Search for the cell housing the specified text and yield its (x, y) center coordinate. 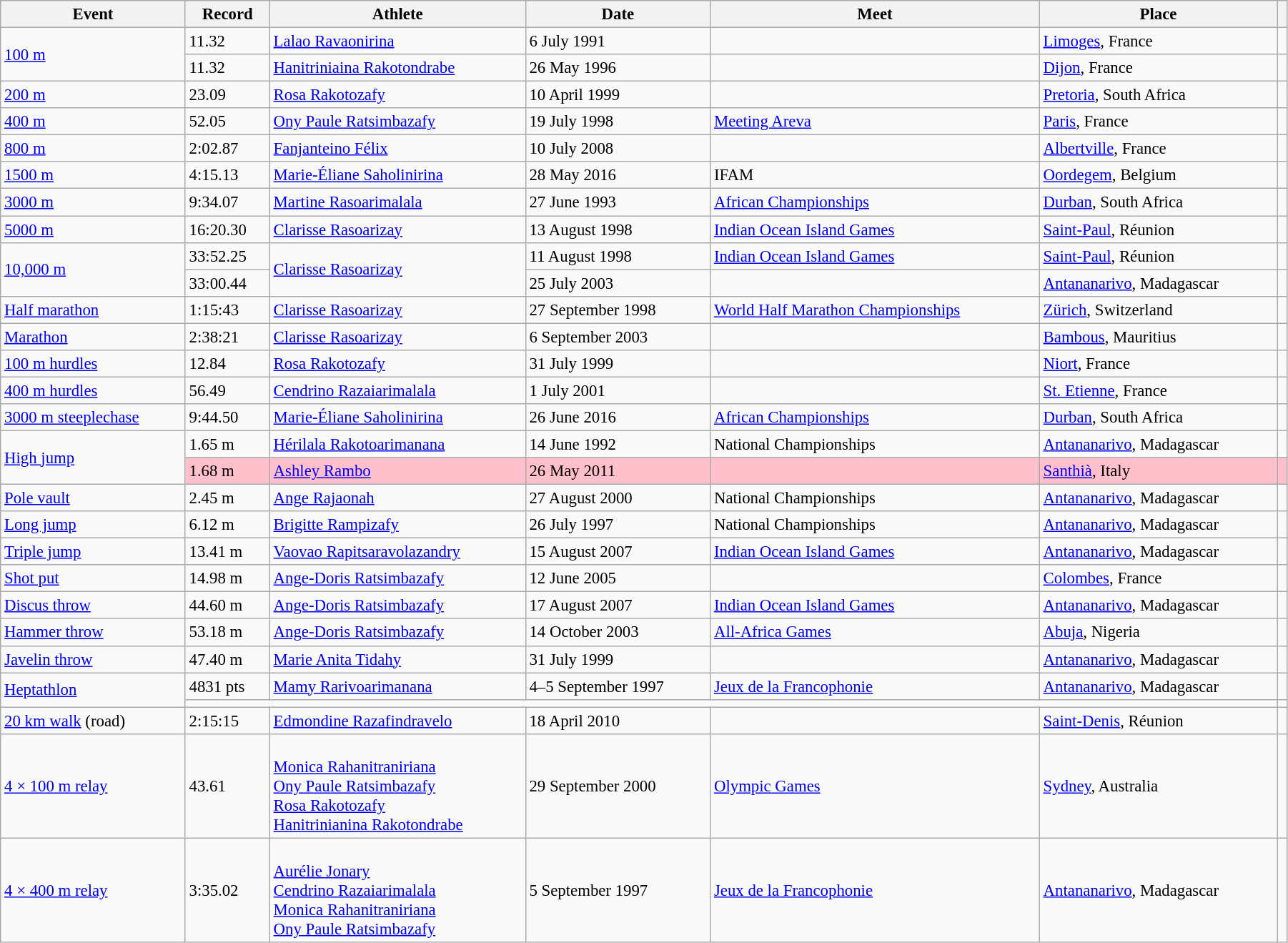
All-Africa Games (875, 633)
Monica RahanitranirianaOny Paule RatsimbazafyRosa RakotozafyHanitrinianina Rakotondrabe (397, 786)
Place (1158, 14)
Mamy Rarivoarimanana (397, 686)
Ange Rajaonah (397, 498)
Saint-Denis, Réunion (1158, 721)
Niort, France (1158, 364)
26 July 1997 (618, 525)
14.98 m (227, 578)
12 June 2005 (618, 578)
Cendrino Razaiarimalala (397, 390)
4 × 400 m relay (93, 890)
4:15.13 (227, 175)
56.49 (227, 390)
Abuja, Nigeria (1158, 633)
53.18 m (227, 633)
27 June 1993 (618, 202)
Bambous, Mauritius (1158, 337)
4831 pts (227, 686)
100 m (93, 54)
Marie Anita Tidahy (397, 659)
Hanitriniaina Rakotondrabe (397, 68)
Heptathlon (93, 690)
29 September 2000 (618, 786)
Shot put (93, 578)
6.12 m (227, 525)
Paris, France (1158, 122)
6 July 1991 (618, 41)
3000 m (93, 202)
Olympic Games (875, 786)
43.61 (227, 786)
Albertville, France (1158, 149)
18 April 2010 (618, 721)
Edmondine Razafindravelo (397, 721)
800 m (93, 149)
2:15:15 (227, 721)
27 August 2000 (618, 498)
2.45 m (227, 498)
10 April 1999 (618, 95)
Lalao Ravaonirina (397, 41)
33:52.25 (227, 256)
Limoges, France (1158, 41)
9:44.50 (227, 418)
Pretoria, South Africa (1158, 95)
6 September 2003 (618, 337)
2:02.87 (227, 149)
14 June 1992 (618, 444)
Oordegem, Belgium (1158, 175)
19 July 1998 (618, 122)
47.40 m (227, 659)
Date (618, 14)
Meeting Areva (875, 122)
Hérilala Rakotoarimanana (397, 444)
17 August 2007 (618, 606)
400 m (93, 122)
St. Etienne, France (1158, 390)
100 m hurdles (93, 364)
1.65 m (227, 444)
Ony Paule Ratsimbazafy (397, 122)
1.68 m (227, 471)
1:15:43 (227, 310)
44.60 m (227, 606)
Javelin throw (93, 659)
3000 m steeplechase (93, 418)
Martine Rasoarimalala (397, 202)
Sydney, Australia (1158, 786)
Colombes, France (1158, 578)
Meet (875, 14)
20 km walk (road) (93, 721)
Athlete (397, 14)
26 May 2011 (618, 471)
10,000 m (93, 269)
Dijon, France (1158, 68)
13 August 1998 (618, 229)
Zürich, Switzerland (1158, 310)
Fanjanteino Félix (397, 149)
26 May 1996 (618, 68)
200 m (93, 95)
28 May 2016 (618, 175)
4–5 September 1997 (618, 686)
Brigitte Rampizafy (397, 525)
25 July 2003 (618, 283)
3:35.02 (227, 890)
1500 m (93, 175)
27 September 1998 (618, 310)
Record (227, 14)
23.09 (227, 95)
Ashley Rambo (397, 471)
33:00.44 (227, 283)
13.41 m (227, 552)
World Half Marathon Championships (875, 310)
Santhià, Italy (1158, 471)
11 August 1998 (618, 256)
Half marathon (93, 310)
9:34.07 (227, 202)
Vaovao Rapitsaravolazandry (397, 552)
Marathon (93, 337)
12.84 (227, 364)
4 × 100 m relay (93, 786)
5000 m (93, 229)
Pole vault (93, 498)
1 July 2001 (618, 390)
52.05 (227, 122)
Aurélie JonaryCendrino RazaiarimalalaMonica RahanitranirianaOny Paule Ratsimbazafy (397, 890)
IFAM (875, 175)
Long jump (93, 525)
15 August 2007 (618, 552)
Triple jump (93, 552)
5 September 1997 (618, 890)
26 June 2016 (618, 418)
14 October 2003 (618, 633)
Hammer throw (93, 633)
2:38:21 (227, 337)
Event (93, 14)
10 July 2008 (618, 149)
16:20.30 (227, 229)
High jump (93, 458)
Discus throw (93, 606)
400 m hurdles (93, 390)
